Return the (x, y) coordinate for the center point of the cell that contains the specified text.  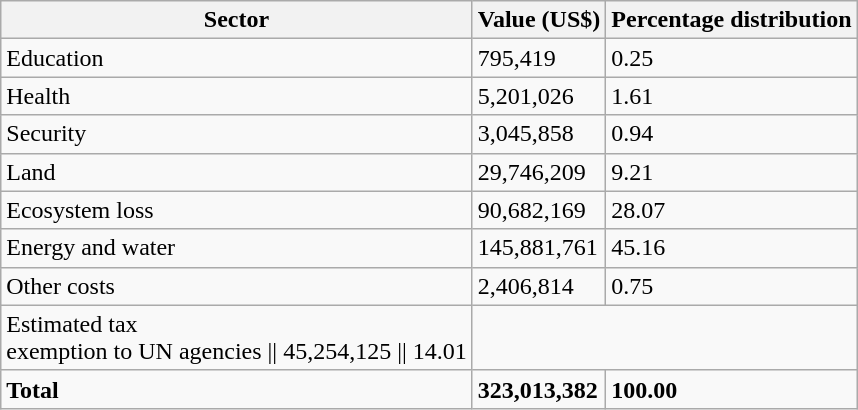
Sector (237, 20)
9.21 (732, 172)
Other costs (237, 286)
Health (237, 96)
2,406,814 (539, 286)
Energy and water (237, 248)
Total (237, 389)
0.25 (732, 58)
Percentage distribution (732, 20)
45.16 (732, 248)
3,045,858 (539, 134)
Value (US$) (539, 20)
29,746,209 (539, 172)
1.61 (732, 96)
100.00 (732, 389)
Education (237, 58)
Estimated taxexemption to UN agencies || 45,254,125 || 14.01 (237, 338)
28.07 (732, 210)
0.75 (732, 286)
5,201,026 (539, 96)
795,419 (539, 58)
Land (237, 172)
145,881,761 (539, 248)
Ecosystem loss (237, 210)
90,682,169 (539, 210)
323,013,382 (539, 389)
Security (237, 134)
0.94 (732, 134)
